Pinpoint the cell where the given text exists, returning its (X, Y) midpoint coordinate. 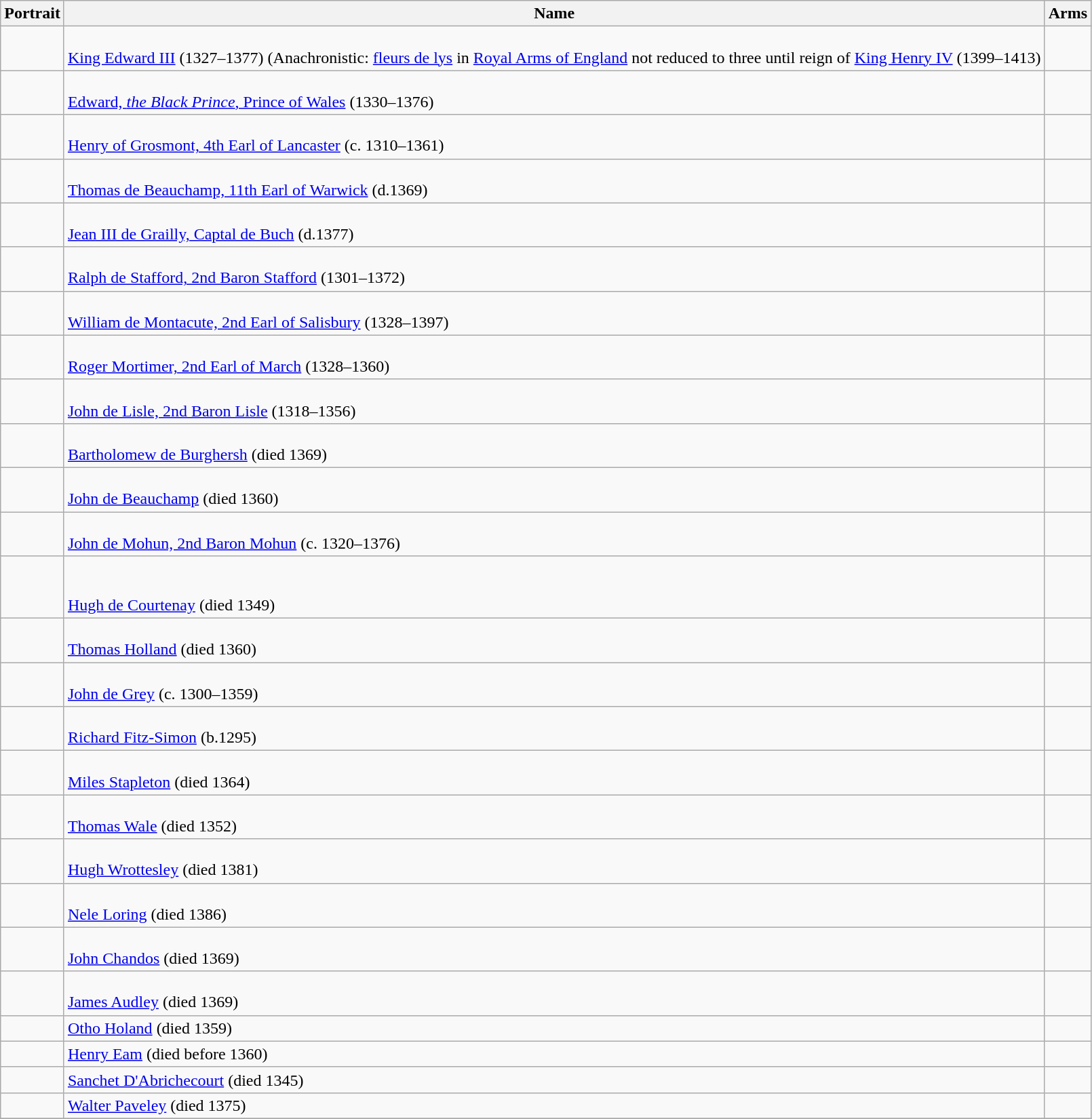
John de Lisle, 2nd Baron Lisle (1318–1356) (554, 401)
Edward, the Black Prince, Prince of Wales (1330–1376) (554, 92)
Hugh de Courtenay (died 1349) (554, 587)
William de Montacute, 2nd Earl of Salisbury (1328–1397) (554, 313)
John de Grey (c. 1300–1359) (554, 685)
Richard Fitz-Simon (b.1295) (554, 728)
King Edward III (1327–1377) (Anachronistic: fleurs de lys in Royal Arms of England not reduced to three until reign of King Henry IV (1399–1413) (554, 49)
Hugh Wrottesley (died 1381) (554, 861)
Sanchet D'Abrichecourt (died 1345) (554, 1080)
Ralph de Stafford, 2nd Baron Stafford (1301–1372) (554, 269)
John de Beauchamp (died 1360) (554, 490)
Henry Eam (died before 1360) (554, 1054)
Otho Holand (died 1359) (554, 1028)
John Chandos (died 1369) (554, 949)
Walter Paveley (died 1375) (554, 1105)
Thomas Holland (died 1360) (554, 640)
Miles Stapleton (died 1364) (554, 773)
Henry of Grosmont, 4th Earl of Lancaster (c. 1310–1361) (554, 137)
John de Mohun, 2nd Baron Mohun (c. 1320–1376) (554, 533)
Thomas Wale (died 1352) (554, 817)
Roger Mortimer, 2nd Earl of March (1328–1360) (554, 357)
Portrait (33, 14)
Thomas de Beauchamp, 11th Earl of Warwick (d.1369) (554, 180)
Arms (1068, 14)
Bartholomew de Burghersh (died 1369) (554, 445)
James Audley (died 1369) (554, 993)
Name (554, 14)
Jean III de Grailly, Captal de Buch (d.1377) (554, 225)
Nele Loring (died 1386) (554, 905)
